Output the [X, Y] coordinate of the center of the cell containing the given text.  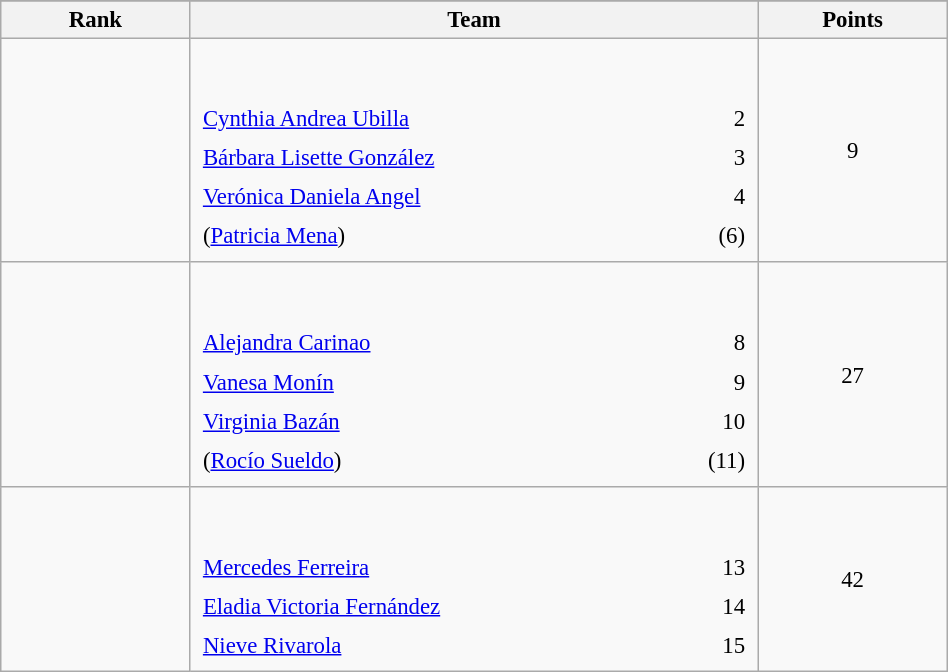
42 [852, 578]
Cynthia Andrea Ubilla [436, 119]
27 [852, 374]
13 [718, 567]
15 [718, 645]
Vanesa Monín [416, 382]
Verónica Daniela Angel [436, 197]
Mercedes Ferreira 13 Eladia Victoria Fernández 14 Nieve Rivarola 15 [474, 578]
Alejandra Carinao [416, 343]
Mercedes Ferreira [440, 567]
Points [852, 20]
Bárbara Lisette González [436, 158]
(Patricia Mena) [436, 236]
Eladia Victoria Fernández [440, 606]
2 [714, 119]
(11) [693, 460]
Rank [96, 20]
Nieve Rivarola [440, 645]
8 [693, 343]
(6) [714, 236]
4 [714, 197]
Cynthia Andrea Ubilla 2 Bárbara Lisette González 3 Verónica Daniela Angel 4 (Patricia Mena) (6) [474, 151]
(Rocío Sueldo) [416, 460]
3 [714, 158]
Alejandra Carinao 8 Vanesa Monín 9 Virginia Bazán 10 (Rocío Sueldo) (11) [474, 374]
Virginia Bazán [416, 421]
10 [693, 421]
Team [474, 20]
14 [718, 606]
